For the text-containing cell, return its midpoint in (X, Y) coordinate format. 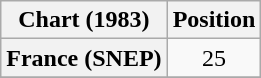
25 (214, 58)
Position (214, 20)
Chart (1983) (84, 20)
France (SNEP) (84, 58)
